Determine the (X, Y) coordinate at the center of the cell enclosing the given text.  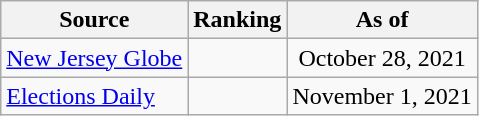
October 28, 2021 (382, 58)
Source (94, 20)
Ranking (238, 20)
November 1, 2021 (382, 96)
New Jersey Globe (94, 58)
Elections Daily (94, 96)
As of (382, 20)
